Search for the cell housing the specified text and yield its [x, y] center coordinate. 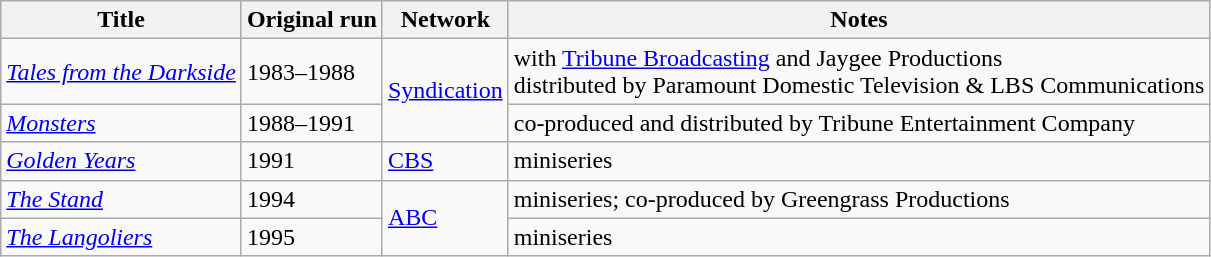
1995 [312, 237]
Golden Years [122, 161]
Notes [859, 20]
The Langoliers [122, 237]
The Stand [122, 199]
Syndication [445, 90]
1988–1991 [312, 123]
Tales from the Darkside [122, 72]
miniseries; co-produced by Greengrass Productions [859, 199]
CBS [445, 161]
Original run [312, 20]
Network [445, 20]
1983–1988 [312, 72]
ABC [445, 218]
co-produced and distributed by Tribune Entertainment Company [859, 123]
1994 [312, 199]
1991 [312, 161]
with Tribune Broadcasting and Jaygee Productionsdistributed by Paramount Domestic Television & LBS Communications [859, 72]
Monsters [122, 123]
Title [122, 20]
